From the cell containing the given text, extract its center point as (X, Y) coordinate. 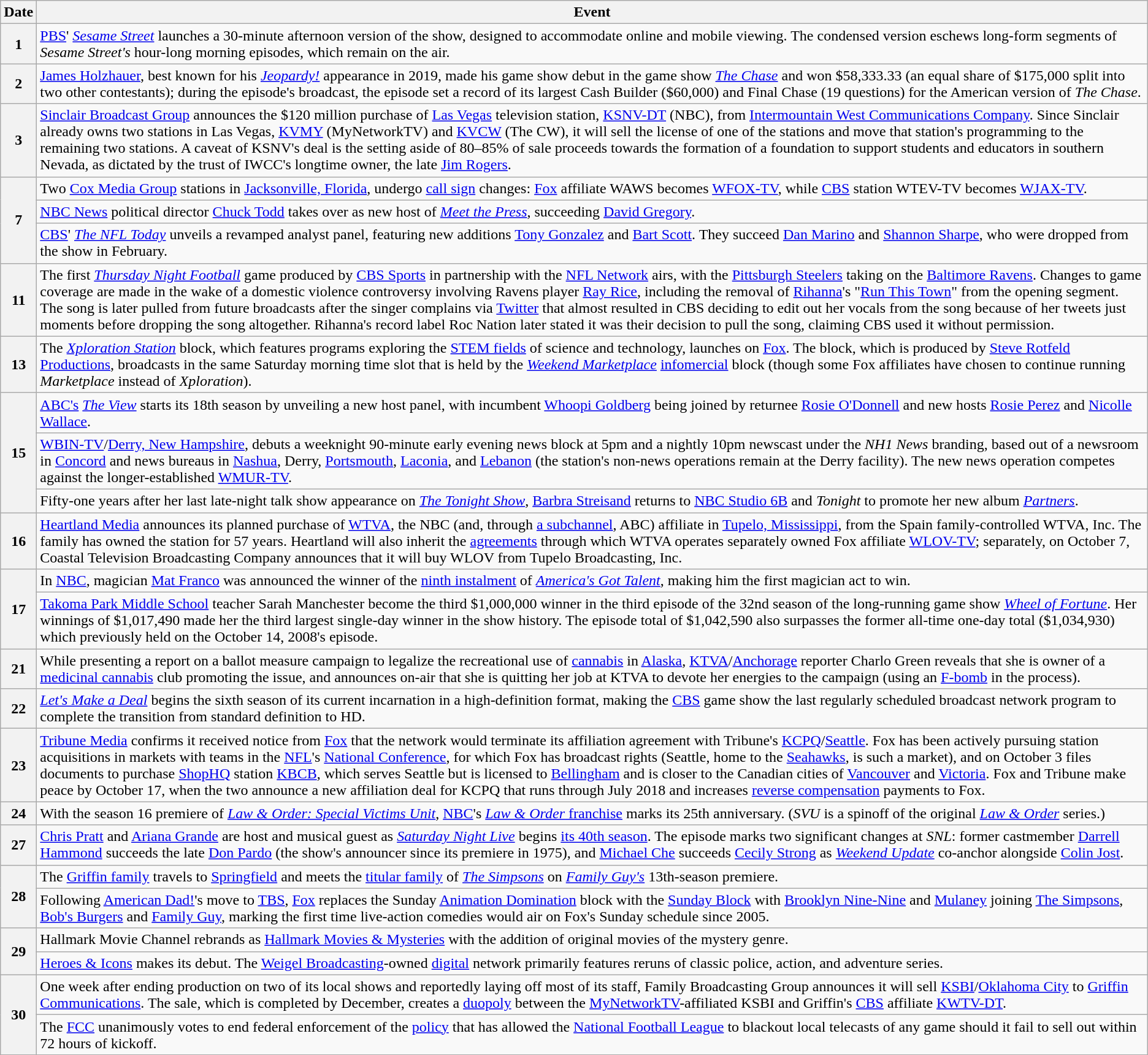
27 (18, 845)
17 (18, 609)
Hallmark Movie Channel rebrands as Hallmark Movies & Mysteries with the addition of original movies of the mystery genre. (592, 940)
13 (18, 364)
11 (18, 299)
The Griffin family travels to Springfield and meets the titular family of The Simpsons on Family Guy's 13th-season premiere. (592, 877)
Event (592, 12)
1 (18, 44)
7 (18, 220)
28 (18, 897)
NBC News political director Chuck Todd takes over as new host of Meet the Press, succeeding David Gregory. (592, 212)
2 (18, 83)
3 (18, 140)
29 (18, 951)
30 (18, 1015)
22 (18, 709)
24 (18, 813)
23 (18, 765)
21 (18, 669)
15 (18, 453)
In NBC, magician Mat Franco was announced the winner of the ninth instalment of America's Got Talent, making him the first magician act to win. (592, 581)
Date (18, 12)
16 (18, 541)
